Detect which cell encompasses the target text, then output its [X, Y] center coordinate. 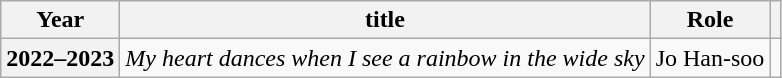
2022–2023 [60, 58]
Role [710, 20]
Year [60, 20]
Jo Han-soo [710, 58]
My heart dances when I see a rainbow in the wide sky [385, 58]
title [385, 20]
